Identify which cell holds the provided text, then report its [x, y] central coordinate. 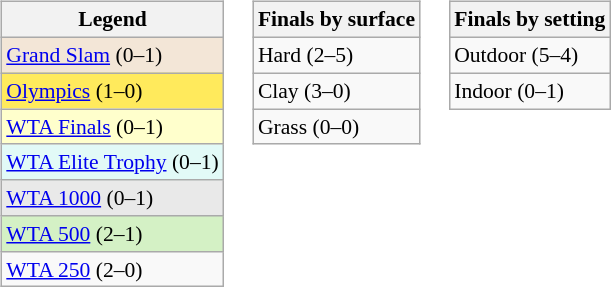
Grass (0–0) [336, 127]
Indoor (0–1) [530, 91]
WTA Elite Trophy (0–1) [112, 162]
Grand Slam (0–1) [112, 55]
Clay (3–0) [336, 91]
WTA 250 (2–0) [112, 269]
Legend [112, 20]
Finals by setting [530, 20]
WTA 500 (2–1) [112, 234]
Olympics (1–0) [112, 91]
Hard (2–5) [336, 55]
WTA Finals (0–1) [112, 127]
Outdoor (5–4) [530, 55]
WTA 1000 (0–1) [112, 198]
Finals by surface [336, 20]
